Scan for the cell matching the given text and deliver its (x, y) coordinate at center. 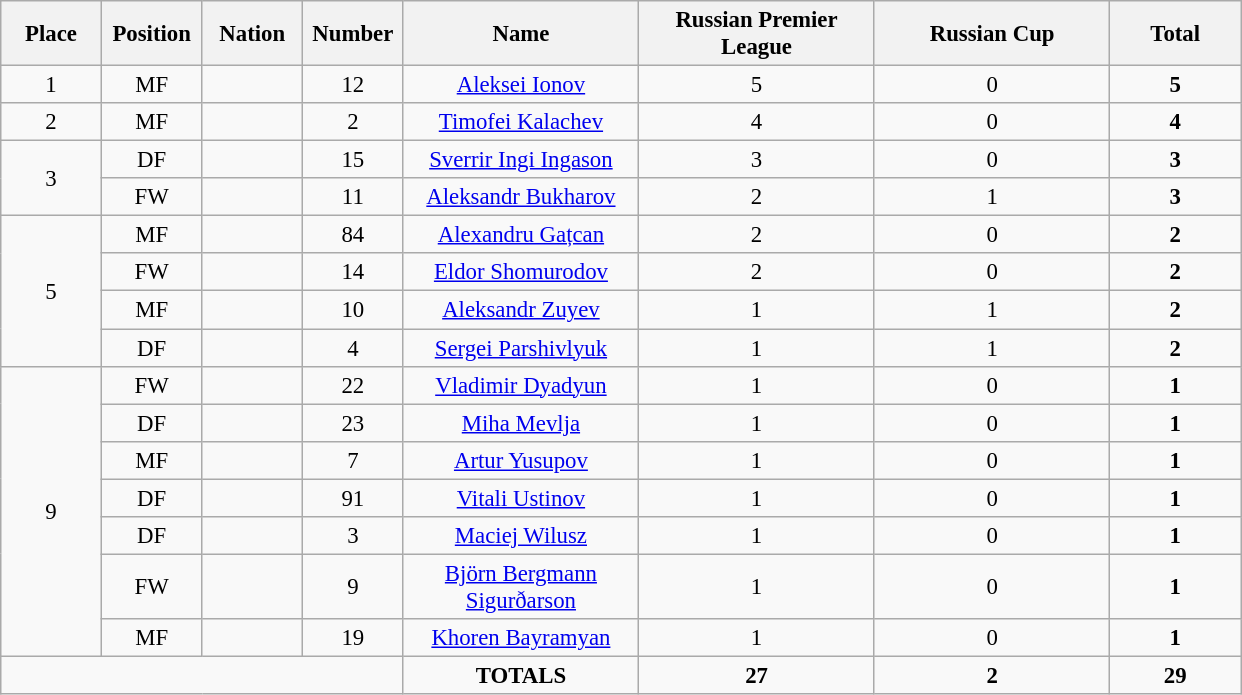
Björn Bergmann Sigurðarson (521, 586)
TOTALS (521, 675)
Number (354, 34)
14 (354, 273)
Vladimir Dyadyun (521, 385)
19 (354, 638)
Maciej Wilusz (521, 536)
22 (354, 385)
Miha Mevlja (521, 423)
23 (354, 423)
Place (52, 34)
27 (757, 675)
Aleksandr Bukharov (521, 197)
Alexandru Gațcan (521, 235)
Artur Yusupov (521, 460)
Timofei Kalachev (521, 122)
Khoren Bayramyan (521, 638)
11 (354, 197)
10 (354, 310)
Total (1176, 34)
12 (354, 85)
84 (354, 235)
29 (1176, 675)
Eldor Shomurodov (521, 273)
Aleksandr Zuyev (521, 310)
Vitali Ustinov (521, 498)
Aleksei Ionov (521, 85)
Russian Premier League (757, 34)
Nation (252, 34)
Sergei Parshivlyuk (521, 348)
Name (521, 34)
Russian Cup (992, 34)
7 (354, 460)
Sverrir Ingi Ingason (521, 160)
Position (152, 34)
91 (354, 498)
15 (354, 160)
